Pinpoint the cell where the given text exists, returning its (x, y) midpoint coordinate. 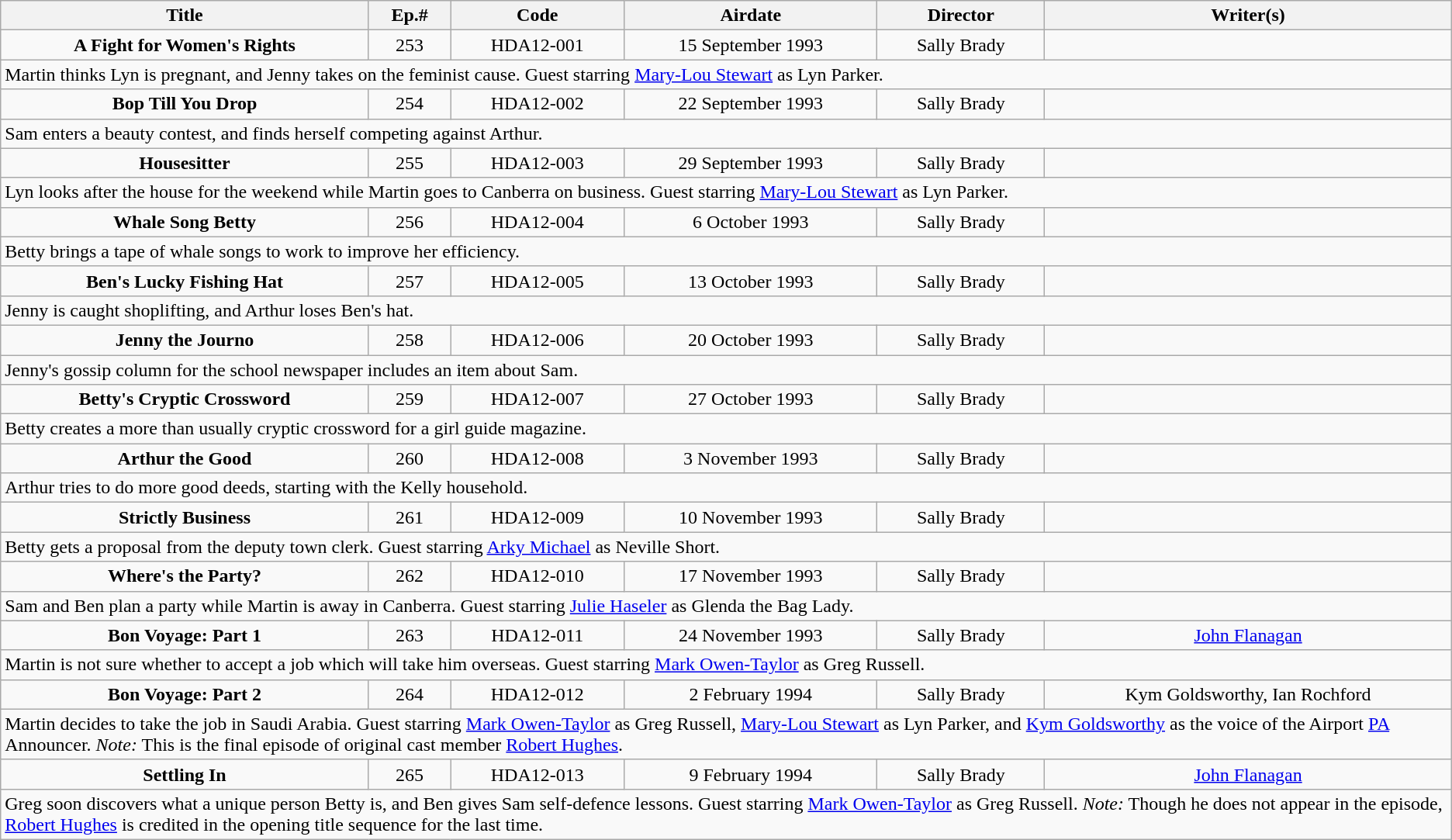
264 (410, 694)
Sam and Ben plan a party while Martin is away in Canberra. Guest starring Julie Haseler as Glenda the Bag Lady. (726, 606)
Strictly Business (185, 517)
257 (410, 281)
HDA12-010 (538, 576)
Arthur tries to do more good deeds, starting with the Kelly household. (726, 488)
27 October 1993 (751, 399)
HDA12-001 (538, 45)
Lyn looks after the house for the weekend while Martin goes to Canberra on business. Guest starring Mary-Lou Stewart as Lyn Parker. (726, 192)
Sam enters a beauty contest, and finds herself competing against Arthur. (726, 133)
HDA12-003 (538, 163)
9 February 1994 (751, 774)
Title (185, 16)
Kym Goldsworthy, Ian Rochford (1248, 694)
HDA12-008 (538, 458)
HDA12-005 (538, 281)
A Fight for Women's Rights (185, 45)
Jenny the Journo (185, 340)
254 (410, 104)
253 (410, 45)
HDA12-009 (538, 517)
263 (410, 635)
Where's the Party? (185, 576)
22 September 1993 (751, 104)
Airdate (751, 16)
HDA12-012 (538, 694)
Martin is not sure whether to accept a job which will take him overseas. Guest starring Mark Owen-Taylor as Greg Russell. (726, 665)
Settling In (185, 774)
HDA12-004 (538, 222)
Writer(s) (1248, 16)
Whale Song Betty (185, 222)
259 (410, 399)
265 (410, 774)
260 (410, 458)
Director (961, 16)
13 October 1993 (751, 281)
Housesitter (185, 163)
HDA12-002 (538, 104)
Ep.# (410, 16)
17 November 1993 (751, 576)
3 November 1993 (751, 458)
255 (410, 163)
Code (538, 16)
Arthur the Good (185, 458)
2 February 1994 (751, 694)
6 October 1993 (751, 222)
261 (410, 517)
Betty's Cryptic Crossword (185, 399)
15 September 1993 (751, 45)
256 (410, 222)
Betty brings a tape of whale songs to work to improve her efficiency. (726, 251)
Martin thinks Lyn is pregnant, and Jenny takes on the feminist cause. Guest starring Mary-Lou Stewart as Lyn Parker. (726, 74)
HDA12-011 (538, 635)
24 November 1993 (751, 635)
Bop Till You Drop (185, 104)
Bon Voyage: Part 1 (185, 635)
258 (410, 340)
HDA12-013 (538, 774)
Jenny's gossip column for the school newspaper includes an item about Sam. (726, 370)
Bon Voyage: Part 2 (185, 694)
Betty creates a more than usually cryptic crossword for a girl guide magazine. (726, 429)
262 (410, 576)
20 October 1993 (751, 340)
10 November 1993 (751, 517)
29 September 1993 (751, 163)
HDA12-007 (538, 399)
Jenny is caught shoplifting, and Arthur loses Ben's hat. (726, 310)
Betty gets a proposal from the deputy town clerk. Guest starring Arky Michael as Neville Short. (726, 547)
HDA12-006 (538, 340)
Ben's Lucky Fishing Hat (185, 281)
